Determine the (X, Y) coordinate at the center of the cell enclosing the given text.  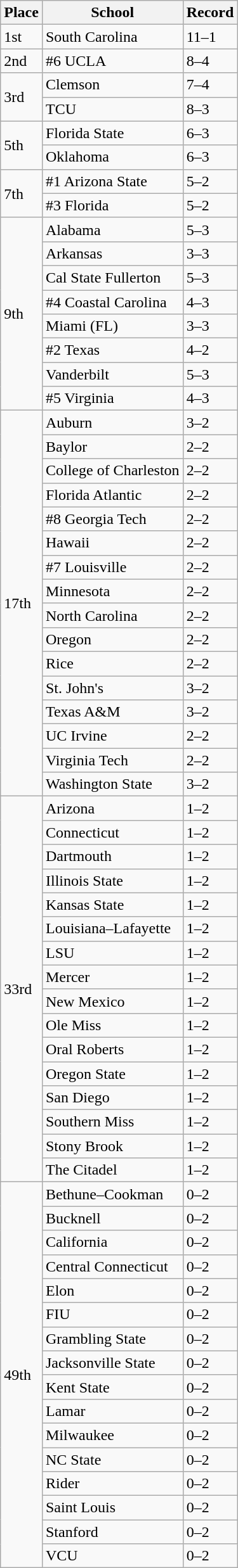
#5 Virginia (112, 398)
Hawaii (112, 543)
Milwaukee (112, 1435)
College of Charleston (112, 471)
Central Connecticut (112, 1266)
2nd (22, 61)
Oklahoma (112, 157)
Bethune–Cookman (112, 1194)
3rd (22, 97)
Rider (112, 1484)
School (112, 13)
33rd (22, 990)
Oregon (112, 639)
Arkansas (112, 253)
8–3 (210, 109)
Louisiana–Lafayette (112, 929)
Oregon State (112, 1074)
San Diego (112, 1098)
Florida Atlantic (112, 495)
Arizona (112, 808)
49th (22, 1375)
4–2 (210, 350)
#4 Coastal Carolina (112, 302)
North Carolina (112, 615)
Cal State Fullerton (112, 277)
TCU (112, 109)
Kent State (112, 1387)
Clemson (112, 85)
17th (22, 603)
#7 Louisville (112, 567)
California (112, 1242)
Jacksonville State (112, 1363)
Vanderbilt (112, 374)
7th (22, 193)
#3 Florida (112, 205)
Stony Brook (112, 1146)
1st (22, 37)
Ole Miss (112, 1025)
#6 UCLA (112, 61)
5th (22, 145)
8–4 (210, 61)
Place (22, 13)
Auburn (112, 423)
NC State (112, 1459)
South Carolina (112, 37)
Rice (112, 663)
Kansas State (112, 905)
The Citadel (112, 1170)
Alabama (112, 229)
Connecticut (112, 832)
VCU (112, 1556)
Mercer (112, 977)
Florida State (112, 133)
#8 Georgia Tech (112, 519)
St. John's (112, 687)
Grambling State (112, 1339)
Minnesota (112, 591)
Bucknell (112, 1218)
Miami (FL) (112, 326)
#1 Arizona State (112, 181)
Stanford (112, 1532)
Southern Miss (112, 1122)
FIU (112, 1315)
Virginia Tech (112, 760)
Illinois State (112, 881)
LSU (112, 953)
Lamar (112, 1411)
#2 Texas (112, 350)
Record (210, 13)
New Mexico (112, 1001)
UC Irvine (112, 736)
7–4 (210, 85)
11–1 (210, 37)
Washington State (112, 784)
Dartmouth (112, 857)
9th (22, 314)
Baylor (112, 447)
Elon (112, 1291)
Saint Louis (112, 1508)
Oral Roberts (112, 1049)
Texas A&M (112, 712)
